Pinpoint the cell where the given text exists, returning its [x, y] midpoint coordinate. 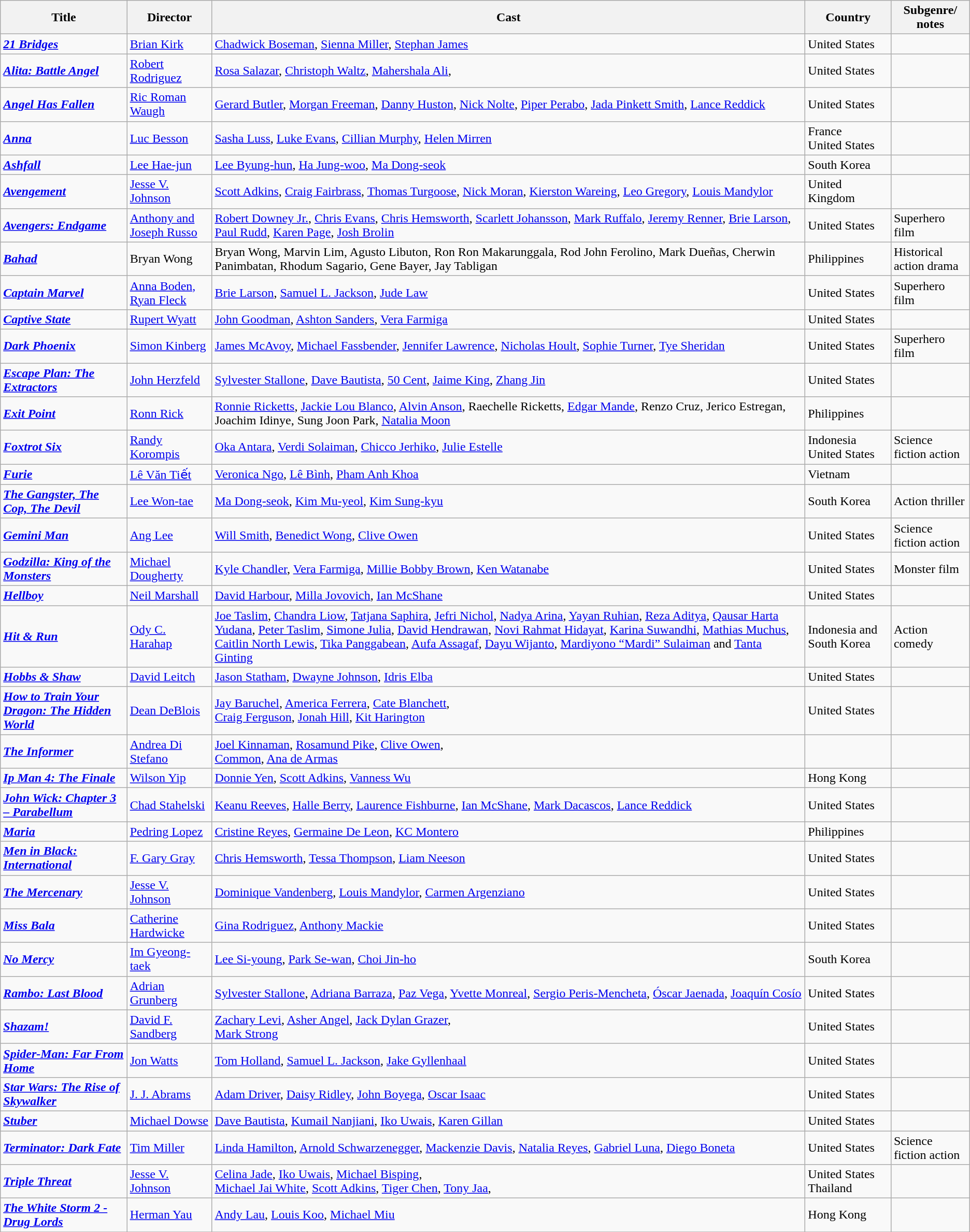
United StatesThailand [848, 1181]
Bahad [64, 259]
Chadwick Boseman, Sienna Miller, Stephan James [509, 44]
Keanu Reeves, Halle Berry, Laurence Fishburne, Ian McShane, Mark Dacascos, Lance Reddick [509, 805]
Im Gyeong-taek [169, 959]
J. J. Abrams [169, 1094]
Anthony and Joseph Russo [169, 225]
Sasha Luss, Luke Evans, Cillian Murphy, Helen Mirren [509, 138]
Linda Hamilton, Arnold Schwarzenegger, Mackenzie Davis, Natalia Reyes, Gabriel Luna, Diego Boneta [509, 1147]
Gerard Butler, Morgan Freeman, Danny Huston, Nick Nolte, Piper Perabo, Jada Pinkett Smith, Lance Reddick [509, 105]
Ric Roman Waugh [169, 105]
Lee Byung-hun, Ha Jung-woo, Ma Dong-seok [509, 165]
Adam Driver, Daisy Ridley, John Boyega, Oscar Isaac [509, 1094]
Dominique Vandenberg, Louis Mandylor, Carmen Argenziano [509, 892]
Donnie Yen, Scott Adkins, Vanness Wu [509, 778]
Lee Hae-jun [169, 165]
Ashfall [64, 165]
Ronn Rick [169, 413]
Adrian Grunberg [169, 993]
Pedring Lopez [169, 832]
Sylvester Stallone, Adriana Barraza, Paz Vega, Yvette Monreal, Sergio Peris-Mencheta, Óscar Jaenada, Joaquín Cosío [509, 993]
Dean DeBlois [169, 711]
Wilson Yip [169, 778]
How to Train Your Dragon: The Hidden World [64, 711]
Oka Antara, Verdi Solaiman, Chicco Jerhiko, Julie Estelle [509, 448]
John Herzfeld [169, 379]
Escape Plan: The Extractors [64, 379]
Lee Won-tae [169, 502]
Simon Kinberg [169, 346]
Shazam! [64, 1027]
Lê Văn Tiết [169, 475]
Ang Lee [169, 535]
Action comedy [930, 636]
Spider-Man: Far From Home [64, 1060]
The White Storm 2 - Drug Lords [64, 1215]
IndonesiaUnited States [848, 448]
Furie [64, 475]
Rambo: Last Blood [64, 993]
Men in Black: International [64, 858]
Godzilla: King of the Monsters [64, 569]
Subgenre/notes [930, 18]
Joel Kinnaman, Rosamund Pike, Clive Owen, Common, Ana de Armas [509, 751]
Exit Point [64, 413]
Tom Holland, Samuel L. Jackson, Jake Gyllenhaal [509, 1060]
Monster film [930, 569]
Celina Jade, Iko Uwais, Michael Bisping,Michael Jai White, Scott Adkins, Tiger Chen, Tony Jaa, [509, 1181]
Cast [509, 18]
The Informer [64, 751]
James McAvoy, Michael Fassbender, Jennifer Lawrence, Nicholas Hoult, Sophie Turner, Tye Sheridan [509, 346]
Rupert Wyatt [169, 319]
Jon Watts [169, 1060]
Chad Stahelski [169, 805]
Jason Statham, Dwayne Johnson, Idris Elba [509, 677]
Triple Threat [64, 1181]
The Mercenary [64, 892]
Dark Phoenix [64, 346]
David Leitch [169, 677]
Foxtrot Six [64, 448]
Hellboy [64, 595]
21 Bridges [64, 44]
FranceUnited States [848, 138]
Hobbs & Shaw [64, 677]
Lee Si-young, Park Se-wan, Choi Jin-ho [509, 959]
The Gangster, The Cop, The Devil [64, 502]
F. Gary Gray [169, 858]
David F. Sandberg [169, 1027]
Jay Baruchel, America Ferrera, Cate Blanchett, Craig Ferguson, Jonah Hill, Kit Harington [509, 711]
Robert Downey Jr., Chris Evans, Chris Hemsworth, Scarlett Johansson, Mark Ruffalo, Jeremy Renner, Brie Larson, Paul Rudd, Karen Page, Josh Brolin [509, 225]
No Mercy [64, 959]
Neil Marshall [169, 595]
Gina Rodriguez, Anthony Mackie [509, 925]
Stuber [64, 1121]
Terminator: Dark Fate [64, 1147]
Bryan Wong [169, 259]
Randy Korompis [169, 448]
Vietnam [848, 475]
Michael Dougherty [169, 569]
Anna [64, 138]
Action thriller [930, 502]
Sylvester Stallone, Dave Bautista, 50 Cent, Jaime King, Zhang Jin [509, 379]
Andrea Di Stefano [169, 751]
Captain Marvel [64, 292]
Rosa Salazar, Christoph Waltz, Mahershala Ali, [509, 70]
Indonesia and South Korea [848, 636]
David Harbour, Milla Jovovich, Ian McShane [509, 595]
John Goodman, Ashton Sanders, Vera Farmiga [509, 319]
Angel Has Fallen [64, 105]
Will Smith, Benedict Wong, Clive Owen [509, 535]
Captive State [64, 319]
Michael Dowse [169, 1121]
Gemini Man [64, 535]
Luc Besson [169, 138]
Avengement [64, 192]
Brie Larson, Samuel L. Jackson, Jude Law [509, 292]
Andy Lau, Louis Koo, Michael Miu [509, 1215]
Director [169, 18]
Ody C. Harahap [169, 636]
Title [64, 18]
Anna Boden, Ryan Fleck [169, 292]
Country [848, 18]
Chris Hemsworth, Tessa Thompson, Liam Neeson [509, 858]
Historical action drama [930, 259]
Veronica Ngo, Lê Bình, Pham Anh Khoa [509, 475]
Alita: Battle Angel [64, 70]
Zachary Levi, Asher Angel, Jack Dylan Grazer,Mark Strong [509, 1027]
Herman Yau [169, 1215]
Hit & Run [64, 636]
Cristine Reyes, Germaine De Leon, KC Montero [509, 832]
Scott Adkins, Craig Fairbrass, Thomas Turgoose, Nick Moran, Kierston Wareing, Leo Gregory, Louis Mandylor [509, 192]
John Wick: Chapter 3 – Parabellum [64, 805]
Avengers: Endgame [64, 225]
Robert Rodriguez [169, 70]
Ma Dong-seok, Kim Mu-yeol, Kim Sung-kyu [509, 502]
Kyle Chandler, Vera Farmiga, Millie Bobby Brown, Ken Watanabe [509, 569]
Dave Bautista, Kumail Nanjiani, Iko Uwais, Karen Gillan [509, 1121]
United Kingdom [848, 192]
Miss Bala [64, 925]
Ip Man 4: The Finale [64, 778]
Catherine Hardwicke [169, 925]
Maria [64, 832]
Tim Miller [169, 1147]
Brian Kirk [169, 44]
Star Wars: The Rise of Skywalker [64, 1094]
